Determine the (X, Y) coordinate at the center of the cell enclosing the given text.  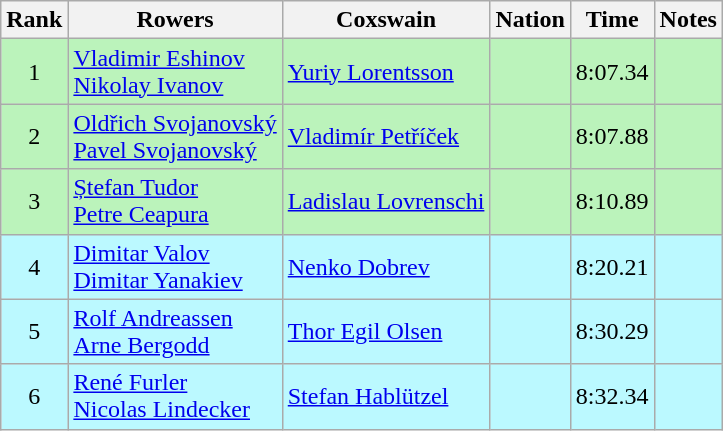
Time (612, 20)
1 (34, 72)
Rank (34, 20)
Nation (530, 20)
8:20.21 (612, 266)
6 (34, 396)
3 (34, 202)
Rolf AndreassenArne Bergodd (175, 332)
Coxswain (386, 20)
Rowers (175, 20)
Vladimir EshinovNikolay Ivanov (175, 72)
8:32.34 (612, 396)
Oldřich SvojanovskýPavel Svojanovský (175, 136)
Nenko Dobrev (386, 266)
Yuriy Lorentsson (386, 72)
Thor Egil Olsen (386, 332)
Ștefan TudorPetre Ceapura (175, 202)
René FurlerNicolas Lindecker (175, 396)
4 (34, 266)
8:30.29 (612, 332)
2 (34, 136)
8:07.88 (612, 136)
Stefan Hablützel (386, 396)
Vladimír Petříček (386, 136)
Dimitar ValovDimitar Yanakiev (175, 266)
5 (34, 332)
8:07.34 (612, 72)
Notes (688, 20)
Ladislau Lovrenschi (386, 202)
8:10.89 (612, 202)
